Identify which cell holds the provided text, then report its (x, y) central coordinate. 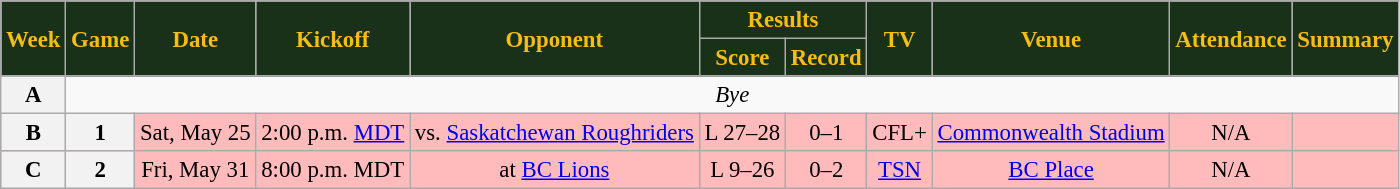
0–1 (826, 133)
Sat, May 25 (196, 133)
TSN (900, 170)
B (34, 133)
Score (742, 58)
Date (196, 38)
8:00 p.m. MDT (333, 170)
Commonwealth Stadium (1051, 133)
at BC Lions (555, 170)
Summary (1346, 38)
CFL+ (900, 133)
Kickoff (333, 38)
Bye (732, 95)
Opponent (555, 38)
2 (100, 170)
Fri, May 31 (196, 170)
Week (34, 38)
C (34, 170)
BC Place (1051, 170)
1 (100, 133)
2:00 p.m. MDT (333, 133)
A (34, 95)
L 27–28 (742, 133)
TV (900, 38)
Venue (1051, 38)
Results (783, 20)
Attendance (1231, 38)
Record (826, 58)
L 9–26 (742, 170)
Game (100, 38)
0–2 (826, 170)
vs. Saskatchewan Roughriders (555, 133)
